For the text-containing cell, return its midpoint in (X, Y) coordinate format. 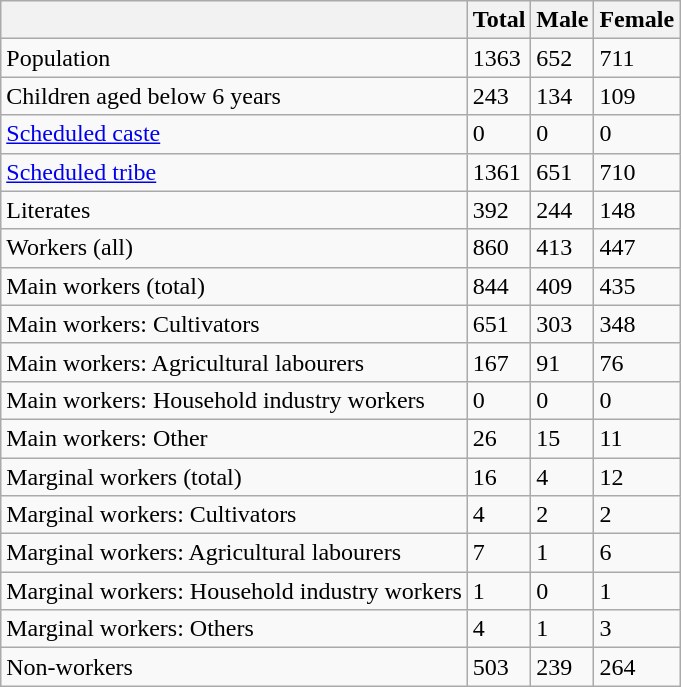
109 (637, 96)
Marginal workers: Household industry workers (234, 591)
Total (499, 20)
Male (562, 20)
7 (499, 553)
Non-workers (234, 667)
244 (562, 210)
Female (637, 20)
15 (562, 438)
409 (562, 286)
392 (499, 210)
Marginal workers (total) (234, 477)
348 (637, 324)
134 (562, 96)
Marginal workers: Cultivators (234, 515)
Main workers: Other (234, 438)
91 (562, 362)
435 (637, 286)
Main workers (total) (234, 286)
264 (637, 667)
11 (637, 438)
Marginal workers: Others (234, 629)
243 (499, 96)
239 (562, 667)
447 (637, 248)
711 (637, 58)
Main workers: Agricultural labourers (234, 362)
12 (637, 477)
Population (234, 58)
Workers (all) (234, 248)
3 (637, 629)
Scheduled tribe (234, 172)
167 (499, 362)
652 (562, 58)
Main workers: Cultivators (234, 324)
26 (499, 438)
148 (637, 210)
76 (637, 362)
Scheduled caste (234, 134)
6 (637, 553)
413 (562, 248)
1363 (499, 58)
1361 (499, 172)
503 (499, 667)
Children aged below 6 years (234, 96)
16 (499, 477)
Literates (234, 210)
860 (499, 248)
710 (637, 172)
Main workers: Household industry workers (234, 400)
303 (562, 324)
Marginal workers: Agricultural labourers (234, 553)
844 (499, 286)
